Return (X, Y) of the center of cell containing provided text 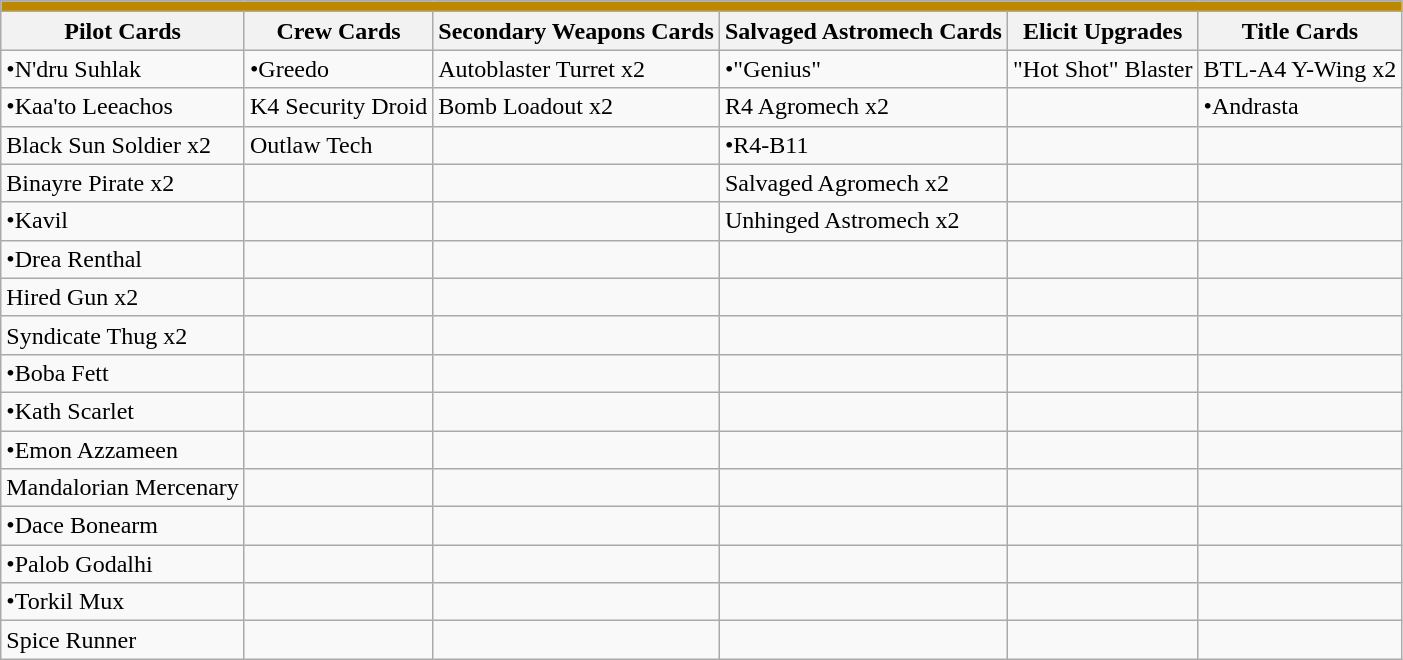
Bomb Loadout x2 (576, 107)
Secondary Weapons Cards (576, 31)
Title Cards (1300, 31)
Black Sun Soldier x2 (123, 145)
Crew Cards (338, 31)
Syndicate Thug x2 (123, 335)
•Drea Renthal (123, 259)
•Kaa'to Leeachos (123, 107)
Binayre Pirate x2 (123, 183)
Spice Runner (123, 640)
Elicit Upgrades (1102, 31)
Mandalorian Mercenary (123, 488)
•Andrasta (1300, 107)
"Hot Shot" Blaster (1102, 69)
•Torkil Mux (123, 602)
Outlaw Tech (338, 145)
Salvaged Agromech x2 (863, 183)
Autoblaster Turret x2 (576, 69)
R4 Agromech x2 (863, 107)
Hired Gun x2 (123, 297)
Salvaged Astromech Cards (863, 31)
•Kath Scarlet (123, 411)
Unhinged Astromech x2 (863, 221)
BTL-A4 Y-Wing x2 (1300, 69)
•Boba Fett (123, 373)
•N'dru Suhlak (123, 69)
•Kavil (123, 221)
•Dace Bonearm (123, 526)
K4 Security Droid (338, 107)
•Palob Godalhi (123, 564)
•R4-B11 (863, 145)
•Greedo (338, 69)
•"Genius" (863, 69)
Pilot Cards (123, 31)
•Emon Azzameen (123, 449)
